Pinpoint the cell where the given text exists, returning its [x, y] midpoint coordinate. 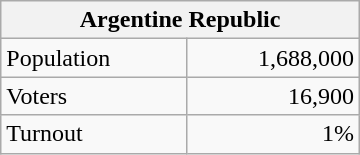
Turnout [94, 134]
1,688,000 [274, 58]
Population [94, 58]
Argentine Republic [180, 20]
16,900 [274, 96]
Voters [94, 96]
1% [274, 134]
